Provide the (x, y) coordinate of the cell's center where the given text is located.  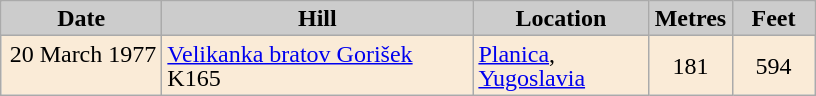
Metres (690, 18)
Planica, Yugoslavia (561, 66)
Hill (318, 18)
Date (82, 18)
Velikanka bratov Gorišek K165 (318, 66)
594 (774, 66)
Feet (774, 18)
Location (561, 18)
181 (690, 66)
20 March 1977 (82, 66)
